Determine the (X, Y) coordinate at the center of the cell enclosing the given text.  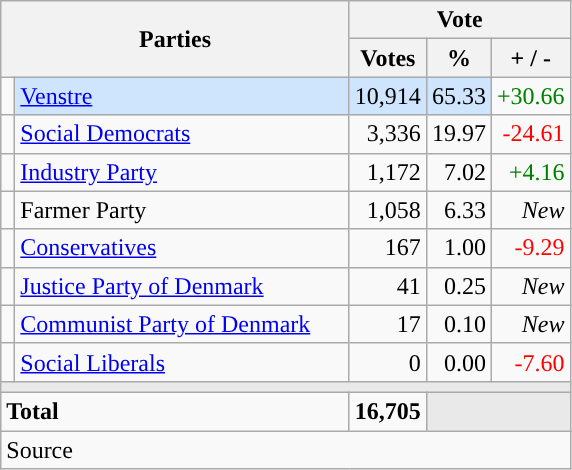
1,172 (388, 172)
6.33 (458, 210)
17 (388, 324)
+4.16 (530, 172)
0.25 (458, 286)
0.00 (458, 362)
167 (388, 248)
1,058 (388, 210)
Justice Party of Denmark (182, 286)
3,336 (388, 134)
Total (176, 411)
-24.61 (530, 134)
16,705 (388, 411)
10,914 (388, 96)
Social Liberals (182, 362)
-9.29 (530, 248)
Parties (176, 39)
65.33 (458, 96)
0.10 (458, 324)
+30.66 (530, 96)
41 (388, 286)
Industry Party (182, 172)
-7.60 (530, 362)
Communist Party of Denmark (182, 324)
7.02 (458, 172)
% (458, 58)
19.97 (458, 134)
Social Democrats (182, 134)
Conservatives (182, 248)
0 (388, 362)
Vote (460, 20)
+ / - (530, 58)
1.00 (458, 248)
Venstre (182, 96)
Votes (388, 58)
Farmer Party (182, 210)
Source (286, 449)
